Capture the cell that displays the provided text and extract its (x, y) central coordinate. 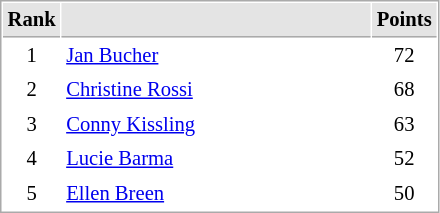
63 (404, 124)
50 (404, 194)
68 (404, 90)
Christine Rossi (216, 90)
Points (404, 20)
Rank (32, 20)
2 (32, 90)
1 (32, 56)
72 (404, 56)
Jan Bucher (216, 56)
3 (32, 124)
4 (32, 158)
Lucie Barma (216, 158)
5 (32, 194)
Ellen Breen (216, 194)
Conny Kissling (216, 124)
52 (404, 158)
